From the cell containing the given text, extract its center point as (x, y) coordinate. 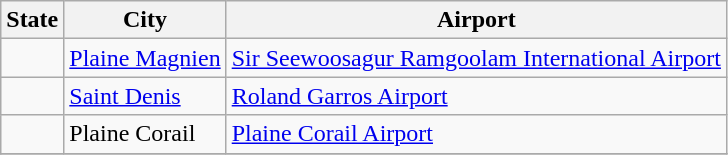
State (32, 20)
Plaine Corail Airport (476, 134)
Saint Denis (145, 96)
Roland Garros Airport (476, 96)
City (145, 20)
Plaine Magnien (145, 58)
Sir Seewoosagur Ramgoolam International Airport (476, 58)
Plaine Corail (145, 134)
Airport (476, 20)
